Find where the given text appears and provide that cell's center as [x, y] coordinate. 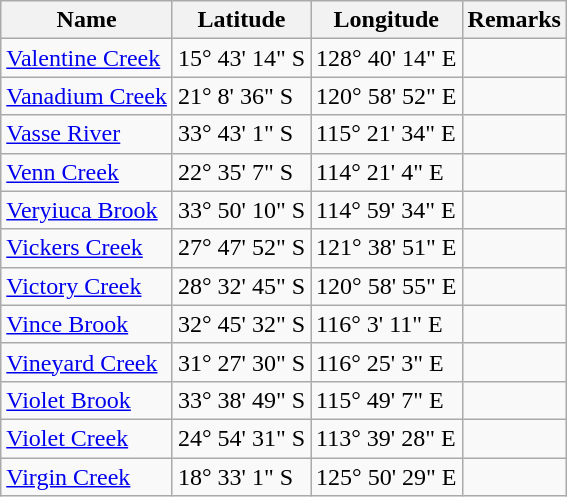
Longitude [386, 20]
Violet Creek [87, 438]
33° 50' 10" S [241, 210]
15° 43' 14" S [241, 58]
32° 45' 32" S [241, 324]
Venn Creek [87, 172]
121° 38' 51" E [386, 248]
33° 38' 49" S [241, 400]
Vanadium Creek [87, 96]
22° 35' 7" S [241, 172]
Valentine Creek [87, 58]
18° 33' 1" S [241, 477]
115° 21' 34" E [386, 134]
125° 50' 29" E [386, 477]
113° 39' 28" E [386, 438]
Name [87, 20]
28° 32' 45" S [241, 286]
Violet Brook [87, 400]
Latitude [241, 20]
114° 59' 34" E [386, 210]
Vince Brook [87, 324]
128° 40' 14" E [386, 58]
Virgin Creek [87, 477]
120° 58' 55" E [386, 286]
24° 54' 31" S [241, 438]
120° 58' 52" E [386, 96]
33° 43' 1" S [241, 134]
Remarks [514, 20]
116° 3' 11" E [386, 324]
31° 27' 30" S [241, 362]
Vasse River [87, 134]
Vineyard Creek [87, 362]
116° 25' 3" E [386, 362]
Veryiuca Brook [87, 210]
114° 21' 4" E [386, 172]
Victory Creek [87, 286]
115° 49' 7" E [386, 400]
27° 47' 52" S [241, 248]
Vickers Creek [87, 248]
21° 8' 36" S [241, 96]
